Return the (x, y) coordinate for the center point of the cell that contains the specified text.  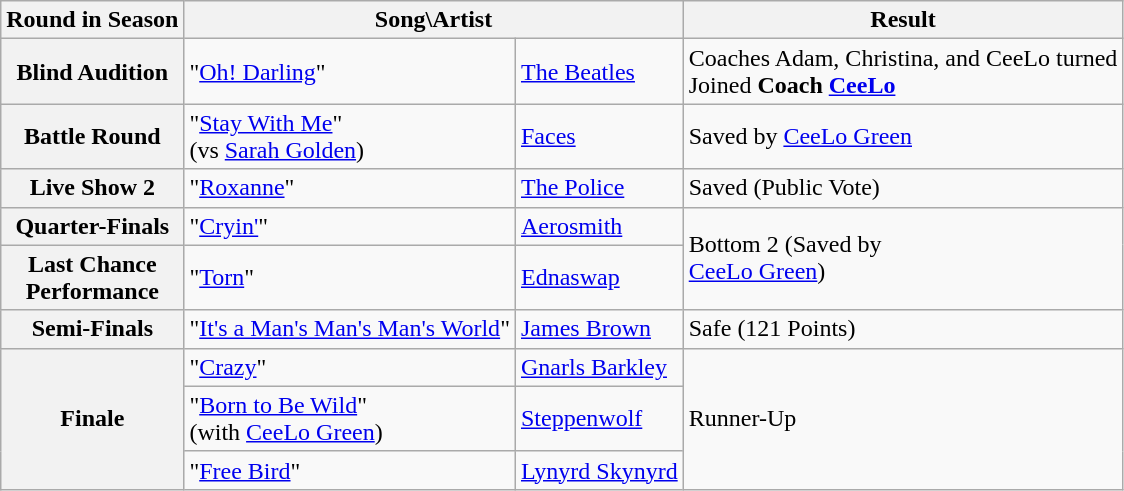
Faces (599, 136)
"Cryin'" (350, 226)
"Free Bird" (350, 470)
Quarter-Finals (92, 226)
Lynyrd Skynyrd (599, 470)
Saved by CeeLo Green (903, 136)
Last ChancePerformance (92, 278)
"Torn" (350, 278)
"Born to Be Wild"(with CeeLo Green) (350, 418)
"Oh! Darling" (350, 72)
Round in Season (92, 20)
Aerosmith (599, 226)
"Crazy" (350, 367)
Safe (121 Points) (903, 329)
Steppenwolf (599, 418)
Battle Round (92, 136)
Live Show 2 (92, 188)
Coaches Adam, Christina, and CeeLo turnedJoined Coach CeeLo (903, 72)
James Brown (599, 329)
Blind Audition (92, 72)
Song\Artist (434, 20)
Saved (Public Vote) (903, 188)
"It's a Man's Man's Man's World" (350, 329)
Gnarls Barkley (599, 367)
The Police (599, 188)
Bottom 2 (Saved byCeeLo Green) (903, 258)
Finale (92, 418)
The Beatles (599, 72)
Ednaswap (599, 278)
Runner-Up (903, 418)
"Roxanne" (350, 188)
Result (903, 20)
Semi-Finals (92, 329)
"Stay With Me"(vs Sarah Golden) (350, 136)
